Output the [x, y] coordinate of the center of the cell containing the given text.  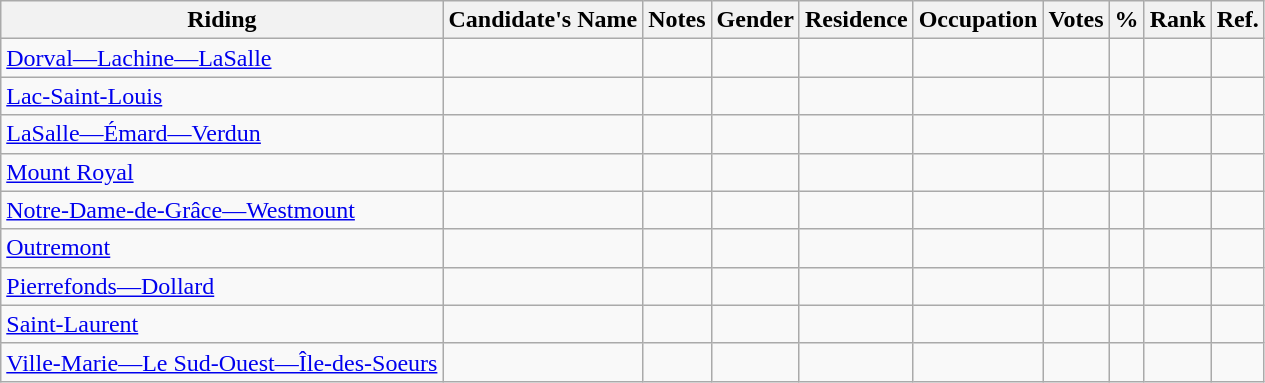
Mount Royal [222, 172]
Ville-Marie—Le Sud-Ouest—Île-des-Soeurs [222, 362]
Votes [1076, 20]
Notes [677, 20]
LaSalle—Émard—Verdun [222, 134]
Pierrefonds—Dollard [222, 286]
Lac-Saint-Louis [222, 96]
Residence [856, 20]
Outremont [222, 248]
Riding [222, 20]
Rank [1178, 20]
Notre-Dame-de-Grâce—Westmount [222, 210]
Dorval—Lachine—LaSalle [222, 58]
Saint-Laurent [222, 324]
Candidate's Name [543, 20]
Ref. [1238, 20]
Gender [755, 20]
% [1126, 20]
Occupation [978, 20]
